Identify which cell holds the provided text, then report its (x, y) central coordinate. 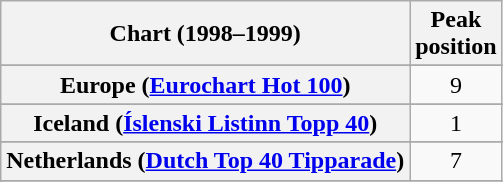
1 (456, 123)
Netherlands (Dutch Top 40 Tipparade) (206, 161)
Europe (Eurochart Hot 100) (206, 85)
7 (456, 161)
Peakposition (456, 34)
Chart (1998–1999) (206, 34)
Iceland (Íslenski Listinn Topp 40) (206, 123)
9 (456, 85)
